Output the [X, Y] coordinate of the center of the cell containing the given text.  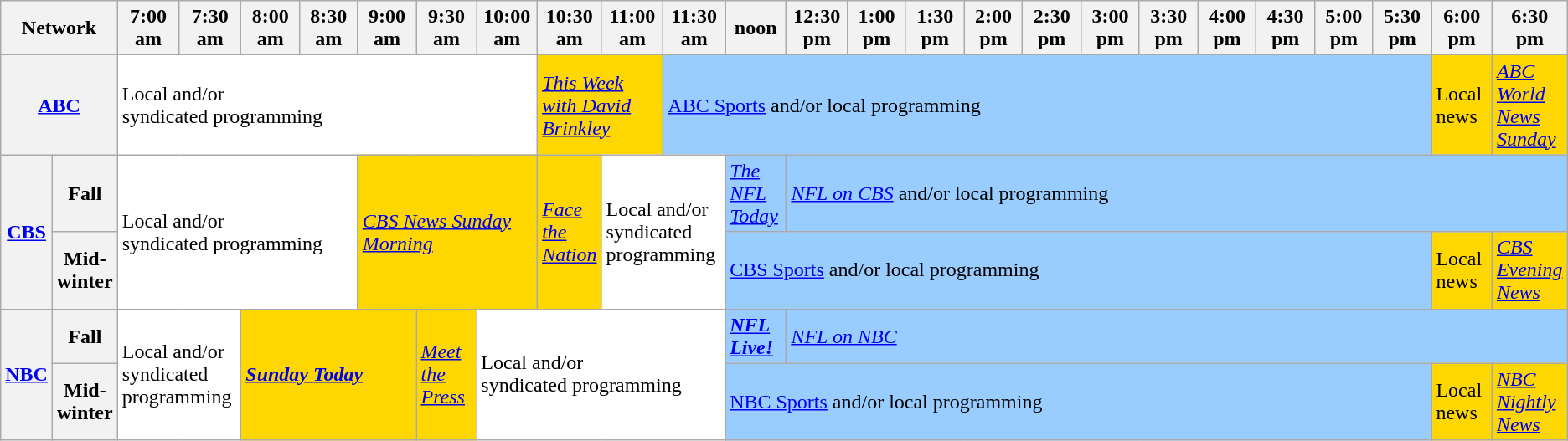
NBC Sports and/or local programming [1079, 402]
10:00 am [508, 28]
CBS News Sunday Morning [447, 232]
CBS [27, 232]
This Week with David Brinkley [601, 105]
NFL on CBS and/or local programming [1177, 193]
7:30 am [210, 28]
Meet the Press [446, 375]
12:30 pm [818, 28]
5:00 pm [1344, 28]
4:00 pm [1227, 28]
NBC Nightly News [1529, 402]
2:00 pm [993, 28]
Sunday Today [328, 375]
6:00 pm [1462, 28]
2:30 pm [1052, 28]
11:00 am [632, 28]
9:30 am [446, 28]
ABC [59, 105]
1:30 pm [935, 28]
8:30 am [328, 28]
11:30 am [694, 28]
The NFL Today [756, 193]
CBS Evening News [1529, 270]
ABC Sports and/or local programming [1047, 105]
Face the Nation [570, 232]
noon [756, 28]
ABC World News Sunday [1529, 105]
NFL on NBC [1177, 336]
Network [59, 28]
9:00 am [387, 28]
4:30 pm [1286, 28]
8:00 am [271, 28]
NFL Live! [756, 336]
10:30 am [570, 28]
NBC [27, 375]
3:00 pm [1111, 28]
1:00 pm [877, 28]
5:30 pm [1402, 28]
7:00 am [148, 28]
3:30 pm [1168, 28]
6:30 pm [1529, 28]
CBS Sports and/or local programming [1079, 270]
